Determine the [x, y] coordinate at the center of the cell enclosing the given text.  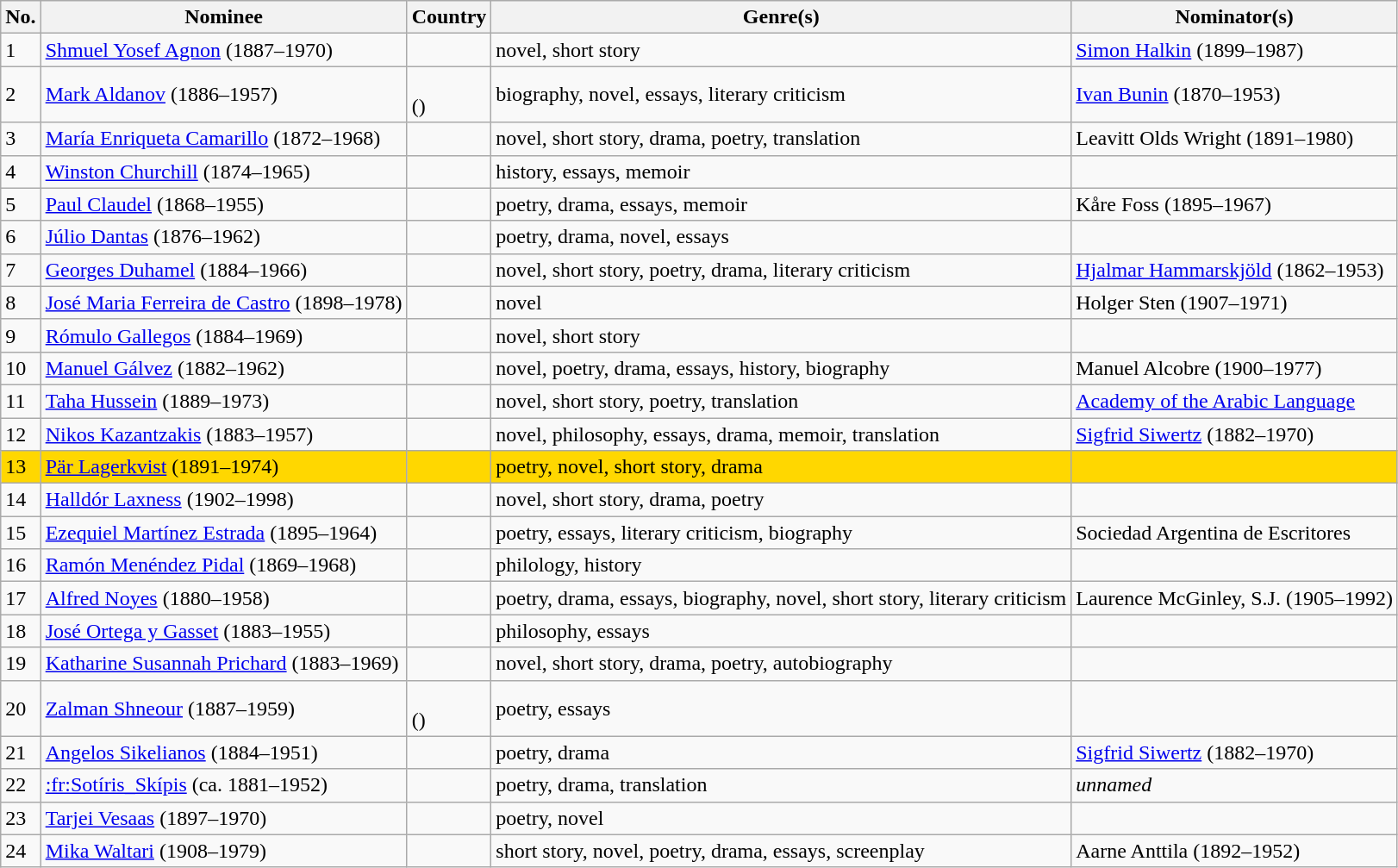
:fr:Sotíris_Skípis (ca. 1881–1952) [224, 785]
José Maria Ferreira de Castro (1898–1978) [224, 303]
Laurence McGinley, S.J. (1905–1992) [1234, 598]
novel, short story, drama, poetry, autobiography [781, 664]
Academy of the Arabic Language [1234, 401]
poetry, novel [781, 818]
4 [21, 172]
Manuel Gálvez (1882–1962) [224, 368]
18 [21, 631]
20 [21, 709]
Ezequiel Martínez Estrada (1895–1964) [224, 533]
3 [21, 139]
Winston Churchill (1874–1965) [224, 172]
Aarne Anttila (1892–1952) [1234, 851]
Alfred Noyes (1880–1958) [224, 598]
poetry, drama, essays, memoir [781, 204]
No. [21, 17]
Nominator(s) [1234, 17]
Tarjei Vesaas (1897–1970) [224, 818]
21 [21, 752]
Kåre Foss (1895–1967) [1234, 204]
history, essays, memoir [781, 172]
Mark Aldanov (1886–1957) [224, 95]
Nominee [224, 17]
Júlio Dantas (1876–1962) [224, 237]
5 [21, 204]
Ivan Bunin (1870–1953) [1234, 95]
Simon Halkin (1899–1987) [1234, 50]
1 [21, 50]
novel, short story, poetry, translation [781, 401]
Genre(s) [781, 17]
11 [21, 401]
Paul Claudel (1868–1955) [224, 204]
Katharine Susannah Prichard (1883–1969) [224, 664]
María Enriqueta Camarillo (1872–1968) [224, 139]
biography, novel, essays, literary criticism [781, 95]
novel, philosophy, essays, drama, memoir, translation [781, 434]
poetry, drama, translation [781, 785]
short story, novel, poetry, drama, essays, screenplay [781, 851]
Halldór Laxness (1902–1998) [224, 500]
Shmuel Yosef Agnon (1887–1970) [224, 50]
poetry, drama, essays, biography, novel, short story, literary criticism [781, 598]
Zalman Shneour (1887–1959) [224, 709]
23 [21, 818]
Pär Lagerkvist (1891–1974) [224, 467]
Holger Sten (1907–1971) [1234, 303]
9 [21, 335]
10 [21, 368]
Leavitt Olds Wright (1891–1980) [1234, 139]
philology, history [781, 565]
novel, short story, poetry, drama, literary criticism [781, 270]
Manuel Alcobre (1900–1977) [1234, 368]
poetry, essays, literary criticism, biography [781, 533]
novel, short story, drama, poetry, translation [781, 139]
Nikos Kazantzakis (1883–1957) [224, 434]
24 [21, 851]
José Ortega y Gasset (1883–1955) [224, 631]
14 [21, 500]
13 [21, 467]
Taha Hussein (1889–1973) [224, 401]
poetry, drama, novel, essays [781, 237]
philosophy, essays [781, 631]
15 [21, 533]
novel [781, 303]
Sociedad Argentina de Escritores [1234, 533]
Country [449, 17]
novel, short story, drama, poetry [781, 500]
Angelos Sikelianos (1884–1951) [224, 752]
17 [21, 598]
Rómulo Gallegos (1884–1969) [224, 335]
Mika Waltari (1908–1979) [224, 851]
Ramón Menéndez Pidal (1869–1968) [224, 565]
2 [21, 95]
unnamed [1234, 785]
22 [21, 785]
novel, poetry, drama, essays, history, biography [781, 368]
8 [21, 303]
19 [21, 664]
poetry, essays [781, 709]
Hjalmar Hammarskjöld (1862–1953) [1234, 270]
poetry, novel, short story, drama [781, 467]
Georges Duhamel (1884–1966) [224, 270]
poetry, drama [781, 752]
12 [21, 434]
6 [21, 237]
7 [21, 270]
16 [21, 565]
